Provide the (X, Y) coordinate of the cell's center where the given text is located.  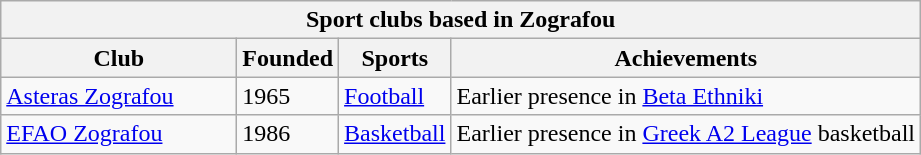
Achievements (686, 58)
1965 (288, 96)
Football (395, 96)
Earlier presence in Greek A2 League basketball (686, 134)
Sport clubs based in Zografou (461, 20)
1986 (288, 134)
Basketball (395, 134)
Founded (288, 58)
EFAO Zografou (119, 134)
Club (119, 58)
Earlier presence in Beta Ethniki (686, 96)
Asteras Zografou (119, 96)
Sports (395, 58)
